Identify which cell holds the provided text, then report its (x, y) central coordinate. 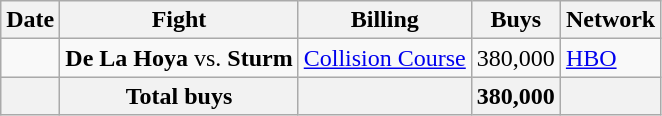
Fight (179, 20)
Buys (516, 20)
Date (30, 20)
Total buys (179, 96)
Network (610, 20)
HBO (610, 58)
Collision Course (384, 58)
Billing (384, 20)
De La Hoya vs. Sturm (179, 58)
